Scan for the cell matching the given text and deliver its (X, Y) coordinate at center. 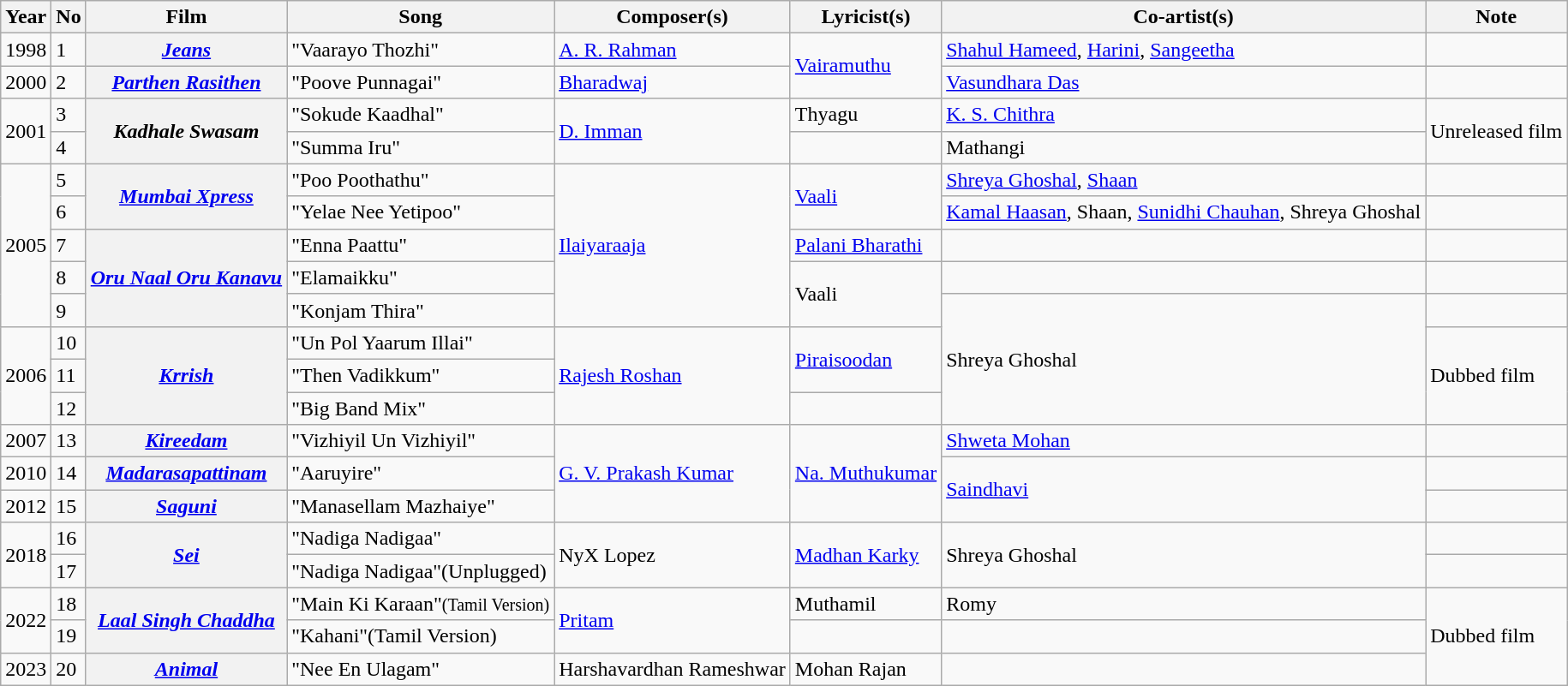
Mathangi (1184, 147)
12 (69, 409)
9 (69, 310)
Madarasapattinam (186, 474)
Pritam (673, 620)
"Then Vadikkum" (421, 375)
Year (26, 17)
17 (69, 571)
2022 (26, 620)
Palani Bharathi (865, 245)
Animal (186, 669)
20 (69, 669)
13 (69, 441)
D. Imman (673, 131)
1 (69, 50)
Harshavardhan Rameshwar (673, 669)
Romy (1184, 604)
8 (69, 277)
Oru Naal Oru Kanavu (186, 277)
2000 (26, 82)
"Aaruyire" (421, 474)
Piraisoodan (865, 359)
Shreya Ghoshal, Shaan (1184, 180)
Unreleased film (1496, 131)
NyX Lopez (673, 555)
2012 (26, 506)
"Summa Iru" (421, 147)
Ilaiyaraaja (673, 245)
Madhan Karky (865, 555)
2023 (26, 669)
Co-artist(s) (1184, 17)
Kamal Haasan, Shaan, Sunidhi Chauhan, Shreya Ghoshal (1184, 212)
6 (69, 212)
3 (69, 115)
"Nadiga Nadigaa"(Unplugged) (421, 571)
Saindhavi (1184, 490)
Saguni (186, 506)
2010 (26, 474)
Na. Muthukumar (865, 474)
Vasundhara Das (1184, 82)
Song (421, 17)
11 (69, 375)
Note (1496, 17)
2007 (26, 441)
K. S. Chithra (1184, 115)
No (69, 17)
Muthamil (865, 604)
"Main Ki Karaan"(Tamil Version) (421, 604)
Shahul Hameed, Harini, Sangeetha (1184, 50)
19 (69, 636)
"Big Band Mix" (421, 409)
G. V. Prakash Kumar (673, 474)
Jeans (186, 50)
Parthen Rasithen (186, 82)
Vairamuthu (865, 66)
2005 (26, 245)
"Elamaikku" (421, 277)
Shweta Mohan (1184, 441)
1998 (26, 50)
14 (69, 474)
"Vizhiyil Un Vizhiyil" (421, 441)
"Poo Poothathu" (421, 180)
"Un Pol Yaarum Illai" (421, 343)
4 (69, 147)
Lyricist(s) (865, 17)
"Sokude Kaadhal" (421, 115)
"Konjam Thira" (421, 310)
"Vaarayo Thozhi" (421, 50)
2006 (26, 375)
Mohan Rajan (865, 669)
15 (69, 506)
Rajesh Roshan (673, 375)
7 (69, 245)
2018 (26, 555)
2001 (26, 131)
18 (69, 604)
Film (186, 17)
Bharadwaj (673, 82)
Kireedam (186, 441)
"Kahani"(Tamil Version) (421, 636)
A. R. Rahman (673, 50)
"Enna Paattu" (421, 245)
Krrish (186, 375)
Mumbai Xpress (186, 196)
Laal Singh Chaddha (186, 620)
Sei (186, 555)
"Nadiga Nadigaa" (421, 539)
5 (69, 180)
Composer(s) (673, 17)
Kadhale Swasam (186, 131)
2 (69, 82)
"Yelae Nee Yetipoo" (421, 212)
"Poove Punnagai" (421, 82)
10 (69, 343)
16 (69, 539)
"Nee En Ulagam" (421, 669)
Thyagu (865, 115)
"Manasellam Mazhaiye" (421, 506)
